Find where the given text appears and provide that cell's center as (x, y) coordinate. 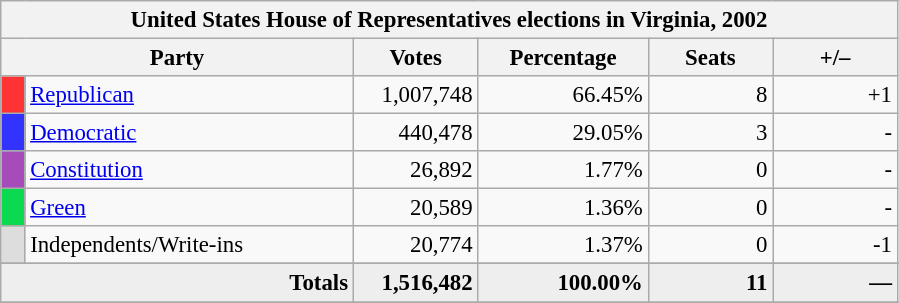
-1 (836, 245)
Party (178, 58)
440,478 (416, 133)
8 (710, 95)
1.77% (563, 170)
— (836, 283)
Totals (178, 283)
+/– (836, 58)
Votes (416, 58)
Constitution (189, 170)
20,589 (416, 208)
United States House of Representatives elections in Virginia, 2002 (450, 20)
Republican (189, 95)
1.37% (563, 245)
26,892 (416, 170)
Green (189, 208)
Seats (710, 58)
100.00% (563, 283)
1.36% (563, 208)
29.05% (563, 133)
Democratic (189, 133)
20,774 (416, 245)
11 (710, 283)
1,516,482 (416, 283)
+1 (836, 95)
66.45% (563, 95)
1,007,748 (416, 95)
3 (710, 133)
Independents/Write-ins (189, 245)
Percentage (563, 58)
